Identify which cell holds the provided text, then report its [X, Y] central coordinate. 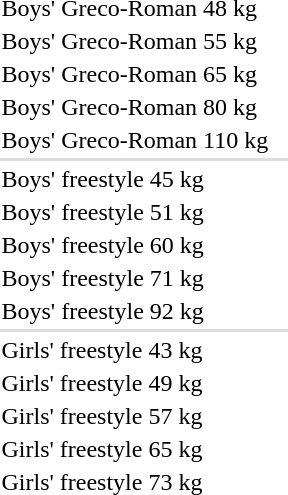
Girls' freestyle 49 kg [135, 383]
Boys' freestyle 60 kg [135, 245]
Boys' freestyle 71 kg [135, 278]
Boys' Greco-Roman 55 kg [135, 41]
Girls' freestyle 43 kg [135, 350]
Boys' freestyle 51 kg [135, 212]
Boys' freestyle 45 kg [135, 179]
Girls' freestyle 57 kg [135, 416]
Boys' freestyle 92 kg [135, 311]
Boys' Greco-Roman 80 kg [135, 107]
Boys' Greco-Roman 65 kg [135, 74]
Girls' freestyle 65 kg [135, 449]
Boys' Greco-Roman 110 kg [135, 140]
